Identify which cell holds the provided text, then report its (X, Y) central coordinate. 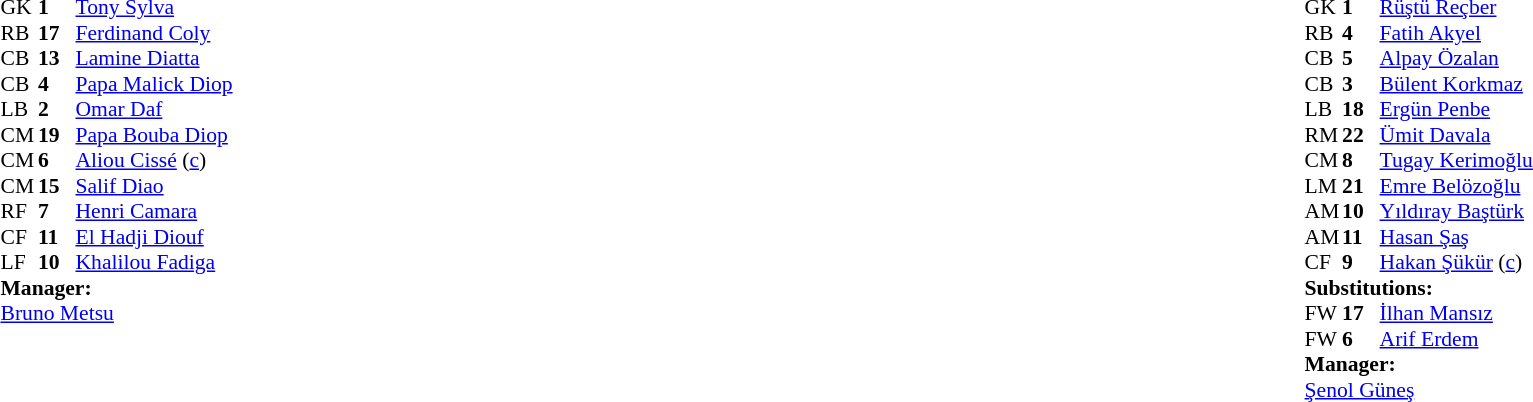
9 (1361, 263)
Tugay Kerimoğlu (1456, 161)
19 (57, 135)
Substitutions: (1419, 288)
Bruno Metsu (116, 313)
7 (57, 211)
2 (57, 109)
Khalilou Fadiga (154, 263)
Emre Belözoğlu (1456, 186)
22 (1361, 135)
LM (1324, 186)
RM (1324, 135)
Hakan Şükür (c) (1456, 263)
El Hadji Diouf (154, 237)
Hasan Şaş (1456, 237)
3 (1361, 84)
Lamine Diatta (154, 59)
8 (1361, 161)
Henri Camara (154, 211)
21 (1361, 186)
Omar Daf (154, 109)
15 (57, 186)
Ergün Penbe (1456, 109)
RF (19, 211)
LF (19, 263)
Yıldıray Baştürk (1456, 211)
Ümit Davala (1456, 135)
Papa Bouba Diop (154, 135)
13 (57, 59)
İlhan Mansız (1456, 313)
Ferdinand Coly (154, 33)
Arif Erdem (1456, 339)
Salif Diao (154, 186)
Alpay Özalan (1456, 59)
Fatih Akyel (1456, 33)
Papa Malick Diop (154, 84)
18 (1361, 109)
Bülent Korkmaz (1456, 84)
5 (1361, 59)
Aliou Cissé (c) (154, 161)
